Provide the (x, y) coordinate of the cell's center where the given text is located.  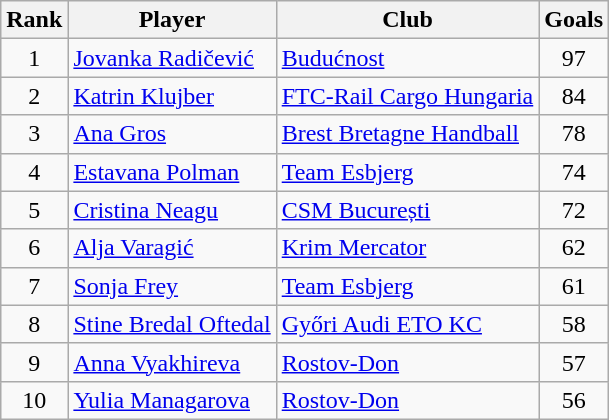
Jovanka Radičević (172, 58)
Player (172, 20)
Krim Mercator (408, 248)
Győri Audi ETO KC (408, 324)
9 (34, 362)
74 (574, 172)
57 (574, 362)
CSM București (408, 210)
72 (574, 210)
61 (574, 286)
Stine Bredal Oftedal (172, 324)
Anna Vyakhireva (172, 362)
56 (574, 400)
Cristina Neagu (172, 210)
62 (574, 248)
Ana Gros (172, 134)
Sonja Frey (172, 286)
Alja Varagić (172, 248)
FTC-Rail Cargo Hungaria (408, 96)
Yulia Managarova (172, 400)
10 (34, 400)
7 (34, 286)
78 (574, 134)
3 (34, 134)
97 (574, 58)
58 (574, 324)
Goals (574, 20)
Katrin Klujber (172, 96)
8 (34, 324)
4 (34, 172)
1 (34, 58)
5 (34, 210)
Rank (34, 20)
Club (408, 20)
2 (34, 96)
Budućnost (408, 58)
Brest Bretagne Handball (408, 134)
Estavana Polman (172, 172)
84 (574, 96)
6 (34, 248)
